Search for the cell housing the specified text and yield its (X, Y) center coordinate. 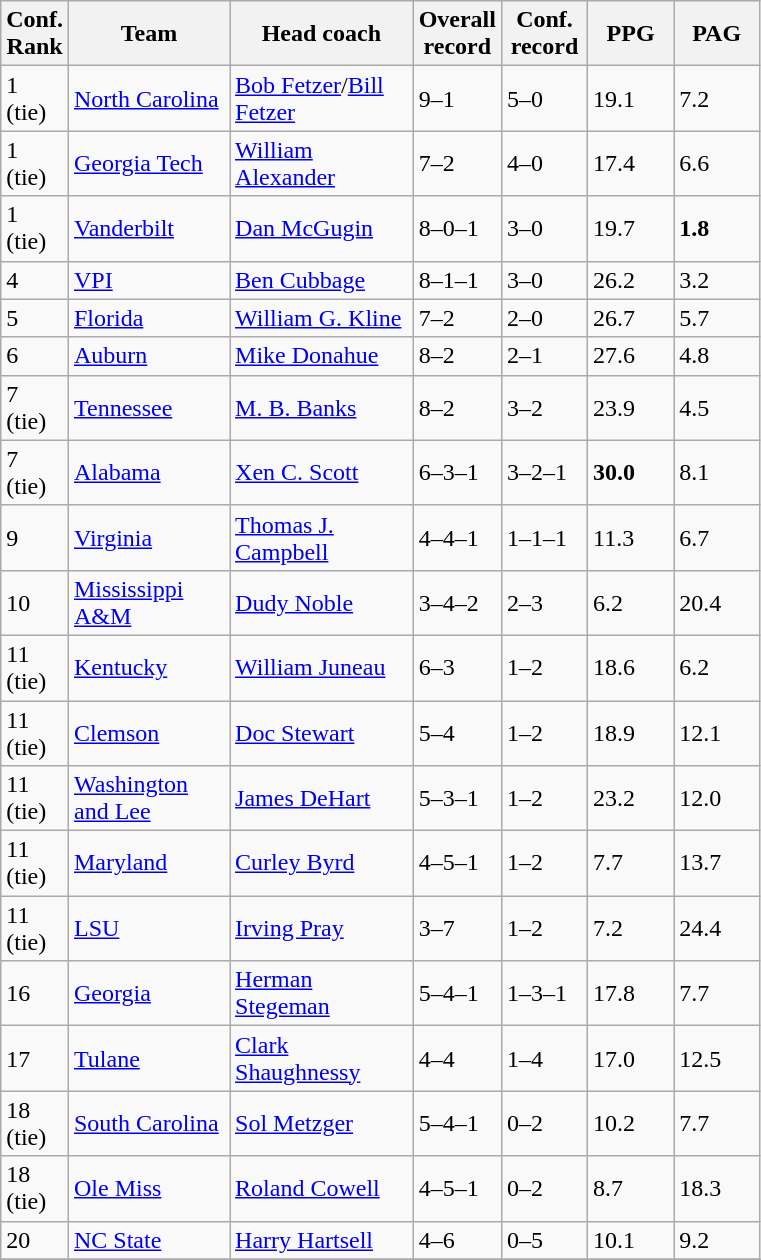
3–2 (544, 408)
Tulane (148, 1058)
19.7 (631, 228)
Virginia (148, 538)
2–1 (544, 356)
9 (35, 538)
30.0 (631, 472)
South Carolina (148, 1124)
5–3–1 (457, 798)
Alabama (148, 472)
Clark Shaughnessy (322, 1058)
William Juneau (322, 668)
Vanderbilt (148, 228)
5–0 (544, 98)
Overall record (457, 34)
Sol Metzger (322, 1124)
27.6 (631, 356)
Xen C. Scott (322, 472)
North Carolina (148, 98)
26.2 (631, 280)
1–4 (544, 1058)
20.4 (717, 602)
8.1 (717, 472)
M. B. Banks (322, 408)
Dan McGugin (322, 228)
Clemson (148, 732)
26.7 (631, 318)
LSU (148, 928)
3–7 (457, 928)
1–3–1 (544, 994)
19.1 (631, 98)
5.7 (717, 318)
Mike Donahue (322, 356)
Mississippi A&M (148, 602)
18.9 (631, 732)
Thomas J. Campbell (322, 538)
9–1 (457, 98)
0–5 (544, 1240)
5 (35, 318)
4–4 (457, 1058)
16 (35, 994)
NC State (148, 1240)
Washington and Lee (148, 798)
18.3 (717, 1188)
18.6 (631, 668)
Irving Pray (322, 928)
Georgia Tech (148, 164)
Head coach (322, 34)
2–3 (544, 602)
12.5 (717, 1058)
William G. Kline (322, 318)
4.5 (717, 408)
12.1 (717, 732)
3–4–2 (457, 602)
6 (35, 356)
17.8 (631, 994)
12.0 (717, 798)
8–1–1 (457, 280)
10 (35, 602)
Dudy Noble (322, 602)
4 (35, 280)
Curley Byrd (322, 864)
23.9 (631, 408)
11.3 (631, 538)
2–0 (544, 318)
Harry Hartsell (322, 1240)
Tennessee (148, 408)
Conf. record (544, 34)
Georgia (148, 994)
8–0–1 (457, 228)
6.6 (717, 164)
VPI (148, 280)
Conf. Rank (35, 34)
4–6 (457, 1240)
Florida (148, 318)
13.7 (717, 864)
4–4–1 (457, 538)
4–0 (544, 164)
Bob Fetzer/Bill Fetzer (322, 98)
1–1–1 (544, 538)
6–3–1 (457, 472)
6.7 (717, 538)
3–2–1 (544, 472)
Herman Stegeman (322, 994)
17.4 (631, 164)
Doc Stewart (322, 732)
Auburn (148, 356)
James DeHart (322, 798)
17.0 (631, 1058)
5–4 (457, 732)
PPG (631, 34)
9.2 (717, 1240)
6–3 (457, 668)
10.2 (631, 1124)
8.7 (631, 1188)
Kentucky (148, 668)
Team (148, 34)
PAG (717, 34)
William Alexander (322, 164)
4.8 (717, 356)
24.4 (717, 928)
Maryland (148, 864)
3.2 (717, 280)
Ole Miss (148, 1188)
Roland Cowell (322, 1188)
23.2 (631, 798)
Ben Cubbage (322, 280)
17 (35, 1058)
10.1 (631, 1240)
20 (35, 1240)
1.8 (717, 228)
